Detect which cell encompasses the target text, then output its (X, Y) center coordinate. 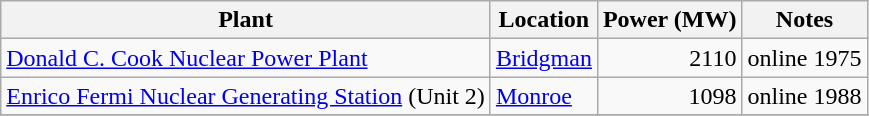
online 1988 (804, 96)
Monroe (544, 96)
Location (544, 20)
Power (MW) (670, 20)
2110 (670, 58)
online 1975 (804, 58)
Bridgman (544, 58)
Notes (804, 20)
1098 (670, 96)
Donald C. Cook Nuclear Power Plant (246, 58)
Plant (246, 20)
Enrico Fermi Nuclear Generating Station (Unit 2) (246, 96)
